Find where the given text appears and provide that cell's center as (x, y) coordinate. 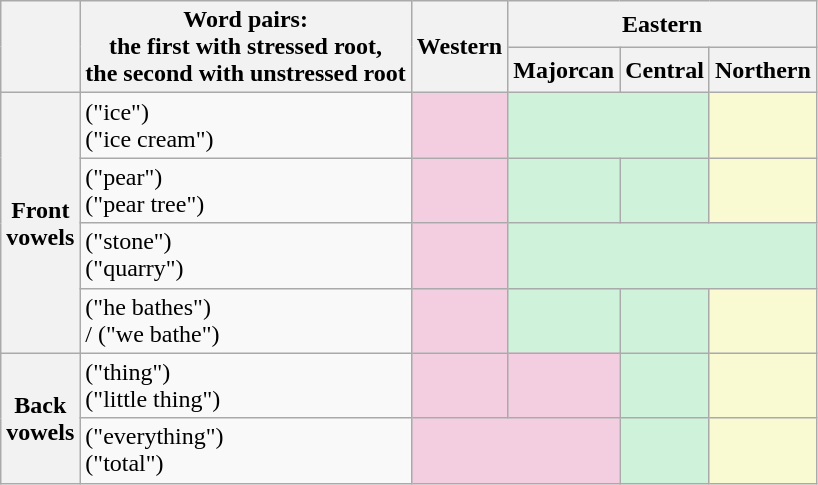
("stone") ("quarry") (246, 256)
Majorcan (564, 70)
("ice") ("ice cream") (246, 126)
Western (459, 47)
Eastern (662, 24)
Front vowels (40, 223)
Back vowels (40, 418)
Word pairs:the first with stressed root,the second with unstressed root (246, 47)
("everything") ("total") (246, 450)
Northern (762, 70)
Central (665, 70)
("thing") ("little thing") (246, 386)
("pear") ("pear tree") (246, 190)
("he bathes") / ("we bathe") (246, 320)
